Locate the cell with the specified text and output its (X, Y) center coordinate. 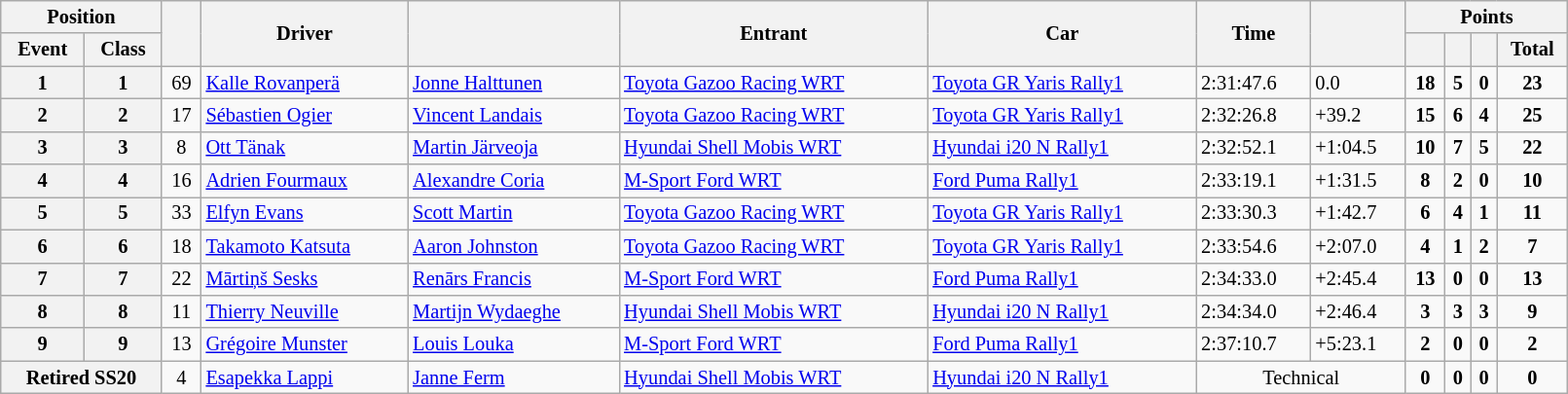
23 (1532, 83)
Thierry Neuville (306, 311)
Driver (306, 33)
Total (1532, 50)
16 (181, 181)
2:31:47.6 (1254, 83)
15 (1425, 115)
Louis Louka (514, 344)
+1:31.5 (1358, 181)
+2:46.4 (1358, 311)
Position (82, 17)
Jonne Halttunen (514, 83)
2:37:10.7 (1254, 344)
Aaron Johnston (514, 246)
2:34:33.0 (1254, 279)
Ott Tänak (306, 148)
+1:04.5 (1358, 148)
Martin Järveoja (514, 148)
+2:07.0 (1358, 246)
Car (1062, 33)
17 (181, 115)
Renārs Francis (514, 279)
Elfyn Evans (306, 213)
Sébastien Ogier (306, 115)
+2:45.4 (1358, 279)
2:32:52.1 (1254, 148)
Entrant (773, 33)
0.0 (1358, 83)
Martijn Wydaeghe (514, 311)
25 (1532, 115)
+39.2 (1358, 115)
Event (43, 50)
Time (1254, 33)
Takamoto Katsuta (306, 246)
69 (181, 83)
+5:23.1 (1358, 344)
Grégoire Munster (306, 344)
Points (1487, 17)
2:32:26.8 (1254, 115)
33 (181, 213)
Janne Ferm (514, 377)
Scott Martin (514, 213)
Class (124, 50)
+1:42.7 (1358, 213)
Technical (1300, 377)
Adrien Fourmaux (306, 181)
Esapekka Lappi (306, 377)
Alexandre Coria (514, 181)
Mārtiņš Sesks (306, 279)
2:33:54.6 (1254, 246)
2:34:34.0 (1254, 311)
2:33:19.1 (1254, 181)
Retired SS20 (82, 377)
Vincent Landais (514, 115)
Kalle Rovanperä (306, 83)
2:33:30.3 (1254, 213)
